Locate the cell with the specified text and output its (x, y) center coordinate. 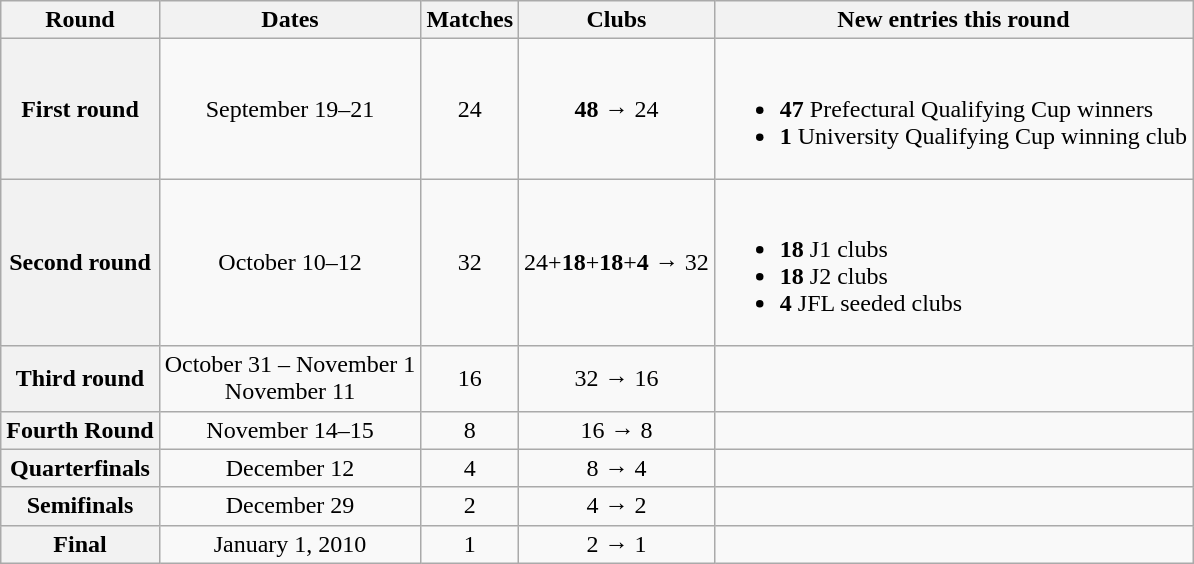
2 (470, 506)
47 Prefectural Qualifying Cup winners1 University Qualifying Cup winning club (953, 109)
1 (470, 544)
Matches (470, 20)
Quarterfinals (80, 468)
September 19–21 (290, 109)
December 12 (290, 468)
2 → 1 (617, 544)
November 14–15 (290, 430)
24+18+18+4 → 32 (617, 262)
16 → 8 (617, 430)
16 (470, 378)
December 29 (290, 506)
32 → 16 (617, 378)
Dates (290, 20)
Semifinals (80, 506)
October 31 – November 1November 11 (290, 378)
Third round (80, 378)
First round (80, 109)
4 → 2 (617, 506)
Round (80, 20)
Clubs (617, 20)
October 10–12 (290, 262)
8 (470, 430)
Final (80, 544)
4 (470, 468)
48 → 24 (617, 109)
Fourth Round (80, 430)
18 J1 clubs18 J2 clubs4 JFL seeded clubs (953, 262)
New entries this round (953, 20)
32 (470, 262)
24 (470, 109)
8 → 4 (617, 468)
Second round (80, 262)
January 1, 2010 (290, 544)
